Return the (x, y) coordinate for the center point of the cell that contains the specified text.  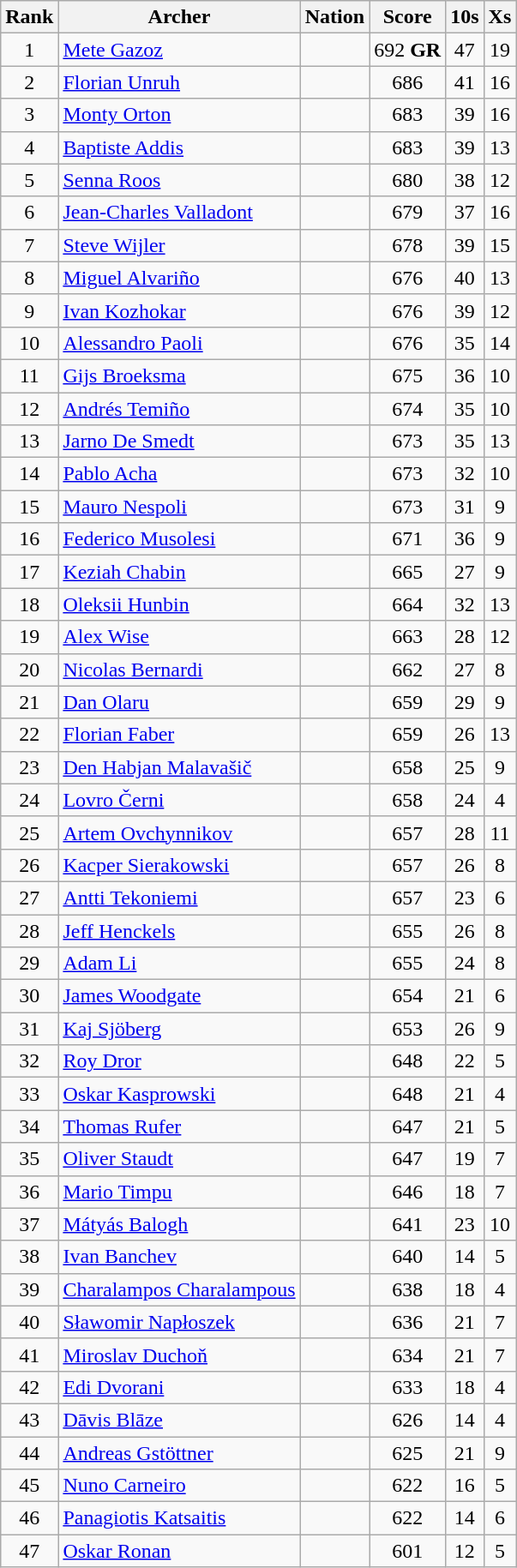
664 (408, 604)
640 (408, 1257)
Monty Orton (179, 115)
44 (29, 1453)
46 (29, 1518)
633 (408, 1387)
646 (408, 1192)
Score (408, 17)
638 (408, 1289)
17 (29, 572)
Roy Dror (179, 1061)
42 (29, 1387)
692 GR (408, 50)
Thomas Rufer (179, 1126)
Kaj Sjöberg (179, 1029)
Charalampos Charalampous (179, 1289)
601 (408, 1551)
Lovro Černi (179, 800)
663 (408, 637)
674 (408, 409)
Den Habjan Malavašič (179, 767)
Jean-Charles Valladont (179, 213)
Alessandro Paoli (179, 343)
Jarno De Smedt (179, 442)
Oliver Staudt (179, 1159)
10s (465, 17)
1 (29, 50)
Miroslav Duchoň (179, 1355)
Dāvis Blāze (179, 1420)
Xs (500, 17)
Alex Wise (179, 637)
Andreas Gstöttner (179, 1453)
Archer (179, 17)
675 (408, 375)
641 (408, 1224)
Mauro Nespoli (179, 507)
680 (408, 180)
Sławomir Napłoszek (179, 1322)
Oskar Kasprowski (179, 1094)
Kacper Sierakowski (179, 865)
Nuno Carneiro (179, 1486)
Mátyás Balogh (179, 1224)
Artem Ovchynnikov (179, 832)
Mete Gazoz (179, 50)
625 (408, 1453)
Mario Timpu (179, 1192)
Antti Tekoniemi (179, 898)
Florian Faber (179, 735)
Adam Li (179, 964)
Federico Musolesi (179, 539)
686 (408, 82)
Panagiotis Katsaitis (179, 1518)
Oleksii Hunbin (179, 604)
33 (29, 1094)
Gijs Broeksma (179, 375)
Edi Dvorani (179, 1387)
2 (29, 82)
34 (29, 1126)
43 (29, 1420)
Ivan Banchev (179, 1257)
Andrés Temiño (179, 409)
653 (408, 1029)
Florian Unruh (179, 82)
665 (408, 572)
Oskar Ronan (179, 1551)
662 (408, 670)
3 (29, 115)
Senna Roos (179, 180)
20 (29, 670)
Miguel Alvariño (179, 278)
679 (408, 213)
634 (408, 1355)
Rank (29, 17)
45 (29, 1486)
Ivan Kozhokar (179, 310)
Dan Olaru (179, 702)
Baptiste Addis (179, 147)
Jeff Henckels (179, 930)
626 (408, 1420)
678 (408, 245)
Pablo Acha (179, 474)
671 (408, 539)
Nation (334, 17)
636 (408, 1322)
654 (408, 996)
Keziah Chabin (179, 572)
James Woodgate (179, 996)
30 (29, 996)
Steve Wijler (179, 245)
Nicolas Bernardi (179, 670)
